Return [x, y] of the center of cell containing provided text 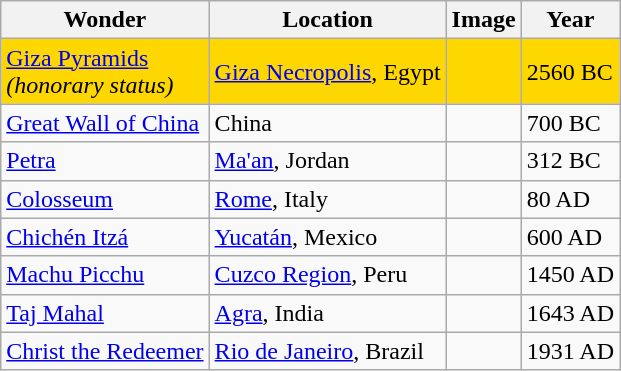
Image [484, 20]
Rome, Italy [328, 199]
Rio de Janeiro, Brazil [328, 351]
Colosseum [105, 199]
Yucatán, Mexico [328, 237]
312 BC [570, 161]
Wonder [105, 20]
Location [328, 20]
Taj Mahal [105, 313]
Agra, India [328, 313]
Year [570, 20]
1931 AD [570, 351]
1450 AD [570, 275]
2560 BC [570, 72]
Ma'an, Jordan [328, 161]
Petra [105, 161]
Chichén Itzá [105, 237]
1643 AD [570, 313]
China [328, 123]
Cuzco Region, Peru [328, 275]
80 AD [570, 199]
Great Wall of China [105, 123]
Giza Necropolis, Egypt [328, 72]
700 BC [570, 123]
600 AD [570, 237]
Giza Pyramids (honorary status) [105, 72]
Christ the Redeemer [105, 351]
Machu Picchu [105, 275]
